Detect which cell encompasses the target text, then output its (X, Y) center coordinate. 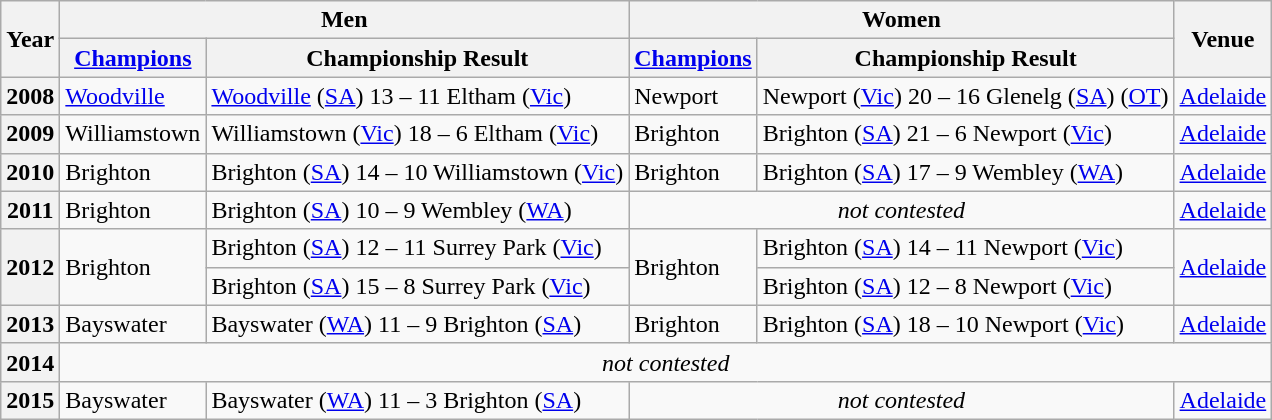
Venue (1223, 39)
Brighton (SA) 12 – 11 Surrey Park (Vic) (418, 248)
2014 (30, 362)
Brighton (SA) 10 – 9 Wembley (WA) (418, 210)
Newport (Vic) 20 – 16 Glenelg (SA) (OT) (966, 96)
Brighton (SA) 14 – 11 Newport (Vic) (966, 248)
2010 (30, 172)
Brighton (SA) 14 – 10 Williamstown (Vic) (418, 172)
Year (30, 39)
Bayswater (WA) 11 – 3 Brighton (SA) (418, 400)
Woodville (133, 96)
2012 (30, 267)
Brighton (SA) 17 – 9 Wembley (WA) (966, 172)
Newport (693, 96)
Williamstown (Vic) 18 – 6 Eltham (Vic) (418, 134)
Woodville (SA) 13 – 11 Eltham (Vic) (418, 96)
Williamstown (133, 134)
Women (902, 20)
Bayswater (WA) 11 – 9 Brighton (SA) (418, 324)
Brighton (SA) 15 – 8 Surrey Park (Vic) (418, 286)
2009 (30, 134)
2015 (30, 400)
2013 (30, 324)
2008 (30, 96)
Brighton (SA) 21 – 6 Newport (Vic) (966, 134)
Brighton (SA) 18 – 10 Newport (Vic) (966, 324)
Brighton (SA) 12 – 8 Newport (Vic) (966, 286)
Men (344, 20)
2011 (30, 210)
